Return [X, Y] of the center of cell containing provided text 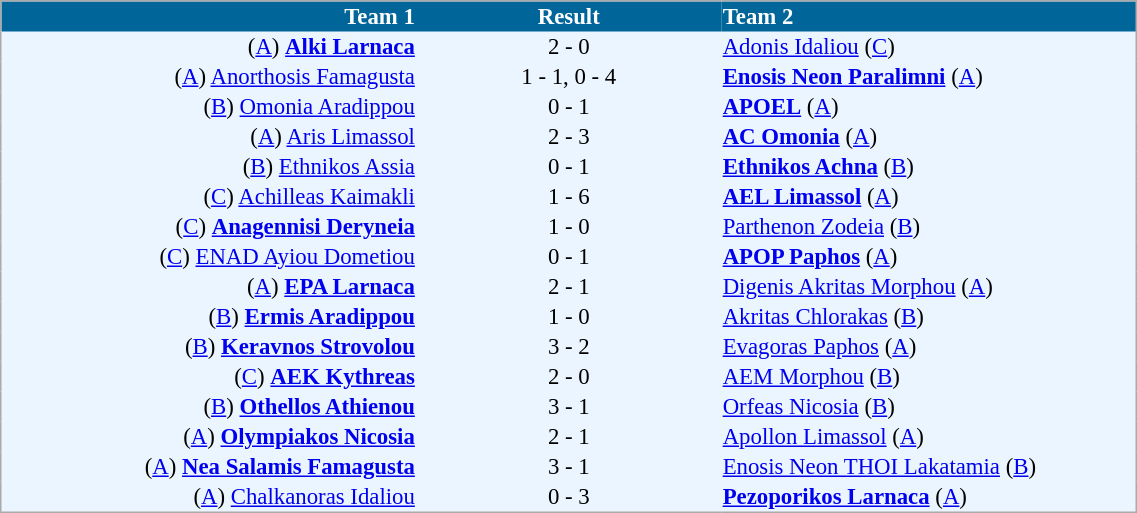
Apollon Limassol (A) [929, 437]
0 - 3 [568, 497]
(C) Achilleas Kaimakli [209, 197]
Akritas Chlorakas (B) [929, 317]
2 - 3 [568, 137]
1 - 1, 0 - 4 [568, 77]
Pezoporikos Larnaca (A) [929, 497]
Result [568, 16]
(A) Anorthosis Famagusta [209, 77]
APOP Paphos (A) [929, 257]
(A) Aris Limassol [209, 137]
(A) Olympiakos Nicosia [209, 437]
(B) Keravnos Strovolou [209, 347]
(B) Othellos Athienou [209, 407]
(A) Nea Salamis Famagusta [209, 467]
3 - 2 [568, 347]
Team 2 [929, 16]
Enosis Neon THOI Lakatamia (B) [929, 467]
(B) Ethnikos Assia [209, 167]
Team 1 [209, 16]
1 - 6 [568, 197]
(B) Ermis Aradippou [209, 317]
(A) EPA Larnaca [209, 287]
(C) Anagennisi Deryneia [209, 227]
Orfeas Nicosia (B) [929, 407]
Parthenon Zodeia (B) [929, 227]
AEL Limassol (A) [929, 197]
APOEL (A) [929, 107]
(A) Chalkanoras Idaliou [209, 497]
Ethnikos Achna (B) [929, 167]
(A) Alki Larnaca [209, 47]
Evagoras Paphos (A) [929, 347]
Adonis Idaliou (C) [929, 47]
(B) Omonia Aradippou [209, 107]
AC Omonia (A) [929, 137]
(C) ENAD Ayiou Dometiou [209, 257]
(C) AEK Kythreas [209, 377]
Digenis Akritas Morphou (A) [929, 287]
Enosis Neon Paralimni (A) [929, 77]
AEM Morphou (B) [929, 377]
